Extract the (x, y) coordinate from the center of the cell holding the provided text.  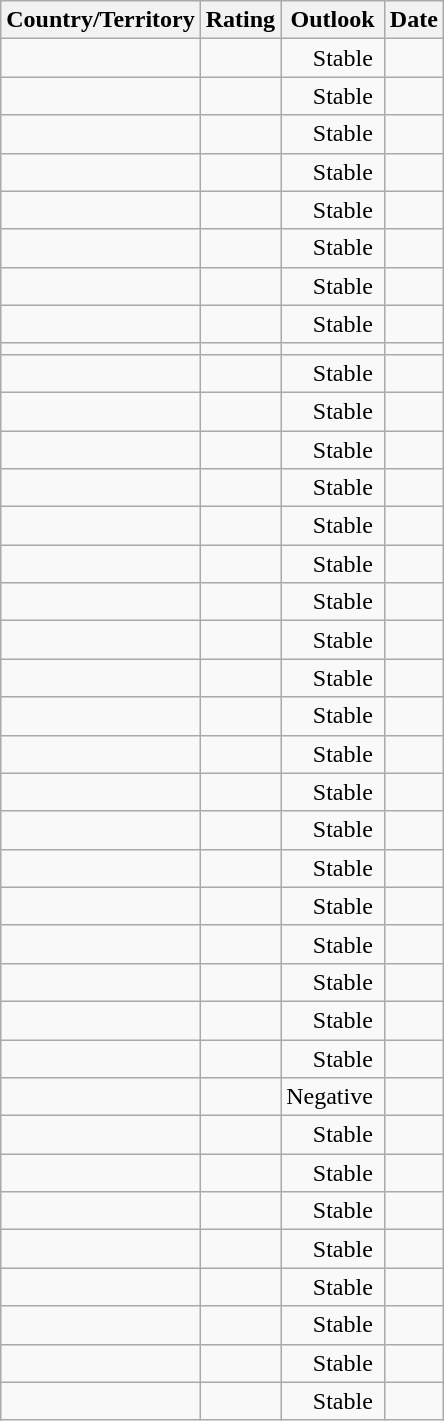
Country/Territory (100, 20)
Date (414, 20)
Negative (333, 1097)
Outlook (333, 20)
Rating (240, 20)
